Output the [x, y] coordinate of the center of the cell containing the given text.  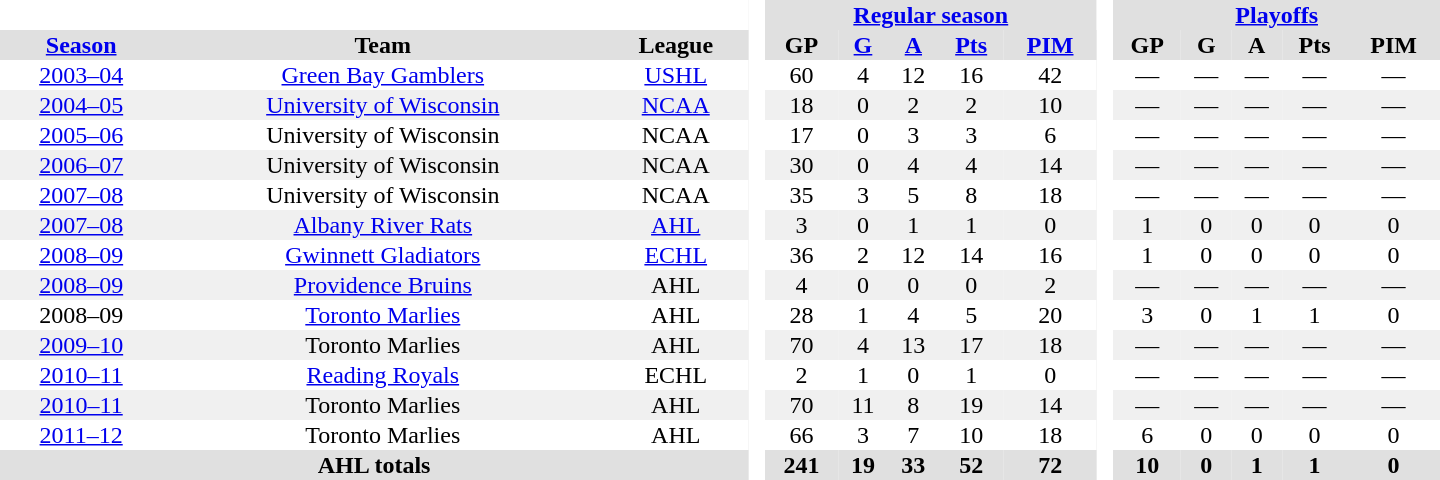
2003–04 [81, 75]
42 [1050, 75]
36 [802, 255]
30 [802, 165]
60 [802, 75]
2006–07 [81, 165]
USHL [676, 75]
20 [1050, 315]
13 [913, 345]
Reading Royals [382, 375]
Playoffs [1276, 15]
7 [913, 435]
AHL totals [374, 465]
Gwinnett Gladiators [382, 255]
2011–12 [81, 435]
Albany River Rats [382, 225]
Team [382, 45]
League [676, 45]
35 [802, 195]
52 [972, 465]
Providence Bruins [382, 285]
Season [81, 45]
33 [913, 465]
28 [802, 315]
72 [1050, 465]
11 [863, 405]
241 [802, 465]
2009–10 [81, 345]
Green Bay Gamblers [382, 75]
2004–05 [81, 105]
66 [802, 435]
2005–06 [81, 135]
Regular season [931, 15]
